Return the (x, y) coordinate for the center point of the cell that contains the specified text.  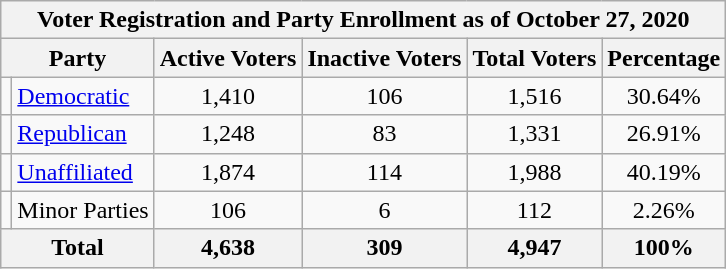
83 (384, 134)
Voter Registration and Party Enrollment as of October 27, 2020 (364, 20)
6 (384, 210)
Percentage (664, 58)
Party (78, 58)
1,988 (534, 172)
30.64% (664, 96)
Unaffiliated (83, 172)
Republican (83, 134)
4,638 (228, 248)
4,947 (534, 248)
1,874 (228, 172)
Total Voters (534, 58)
Active Voters (228, 58)
26.91% (664, 134)
114 (384, 172)
1,331 (534, 134)
309 (384, 248)
100% (664, 248)
1,516 (534, 96)
2.26% (664, 210)
Total (78, 248)
40.19% (664, 172)
1,410 (228, 96)
1,248 (228, 134)
Democratic (83, 96)
Minor Parties (83, 210)
Inactive Voters (384, 58)
112 (534, 210)
